Search for the cell housing the specified text and yield its [x, y] center coordinate. 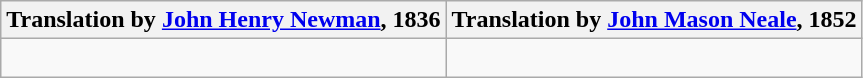
Translation by John Mason Neale, 1852 [654, 20]
Translation by John Henry Newman, 1836 [224, 20]
